Determine the (X, Y) coordinate at the center of the cell enclosing the given text.  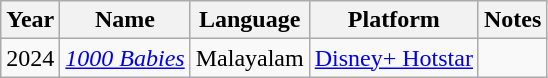
Notes (512, 20)
Platform (394, 20)
2024 (30, 58)
1000 Babies (125, 58)
Malayalam (250, 58)
Language (250, 20)
Year (30, 20)
Name (125, 20)
Disney+ Hotstar (394, 58)
